Return [x, y] of the center of cell containing provided text 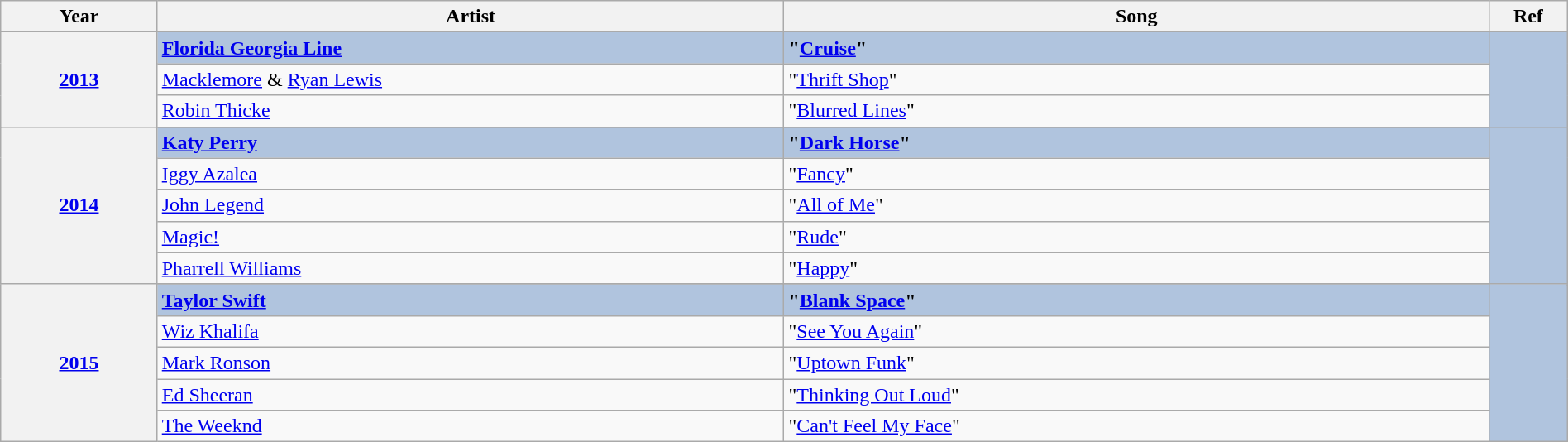
2014 [79, 205]
Taylor Swift [471, 300]
Macklemore & Ryan Lewis [471, 79]
Iggy Azalea [471, 174]
"Fancy" [1136, 174]
"Uptown Funk" [1136, 363]
Florida Georgia Line [471, 48]
"Happy" [1136, 268]
Artist [471, 17]
"See You Again" [1136, 331]
Katy Perry [471, 142]
Robin Thicke [471, 111]
2013 [79, 79]
2015 [79, 363]
"Thrift Shop" [1136, 79]
"Blank Space" [1136, 300]
Year [79, 17]
"Dark Horse" [1136, 142]
Pharrell Williams [471, 268]
Mark Ronson [471, 363]
Ref [1528, 17]
"All of Me" [1136, 205]
"Can't Feel My Face" [1136, 426]
Ed Sheeran [471, 395]
Wiz Khalifa [471, 331]
John Legend [471, 205]
"Rude" [1136, 237]
"Cruise" [1136, 48]
Song [1136, 17]
The Weeknd [471, 426]
"Blurred Lines" [1136, 111]
"Thinking Out Loud" [1136, 395]
Magic! [471, 237]
